Detect which cell encompasses the target text, then output its [x, y] center coordinate. 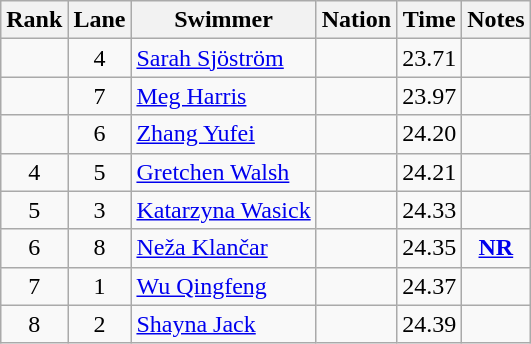
Rank [34, 20]
Sarah Sjöström [224, 58]
23.97 [430, 96]
Neža Klančar [224, 248]
Nation [356, 20]
3 [100, 210]
24.33 [430, 210]
Meg Harris [224, 96]
Time [430, 20]
Katarzyna Wasick [224, 210]
Lane [100, 20]
23.71 [430, 58]
Notes [496, 20]
24.35 [430, 248]
Zhang Yufei [224, 134]
24.21 [430, 172]
1 [100, 286]
2 [100, 324]
Gretchen Walsh [224, 172]
24.39 [430, 324]
Swimmer [224, 20]
Shayna Jack [224, 324]
24.37 [430, 286]
NR [496, 248]
24.20 [430, 134]
Wu Qingfeng [224, 286]
